Provide the [x, y] coordinate of the cell's center where the given text is located.  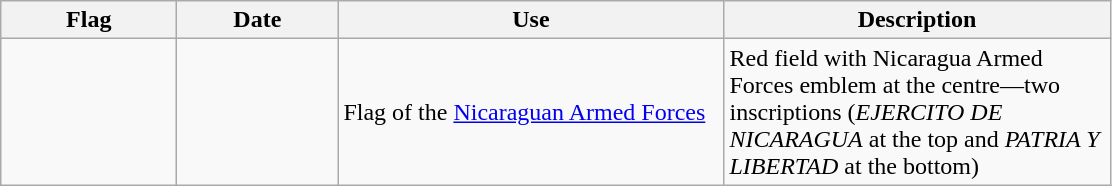
Date [258, 20]
Flag [89, 20]
Red field with Nicaragua Armed Forces emblem at the centre—two inscriptions (EJERCITO DE NICARAGUA at the top and PATRIA Y LIBERTAD at the bottom) [917, 112]
Description [917, 20]
Use [531, 20]
Flag of the Nicaraguan Armed Forces [531, 112]
